Pinpoint the cell where the given text exists, returning its (x, y) midpoint coordinate. 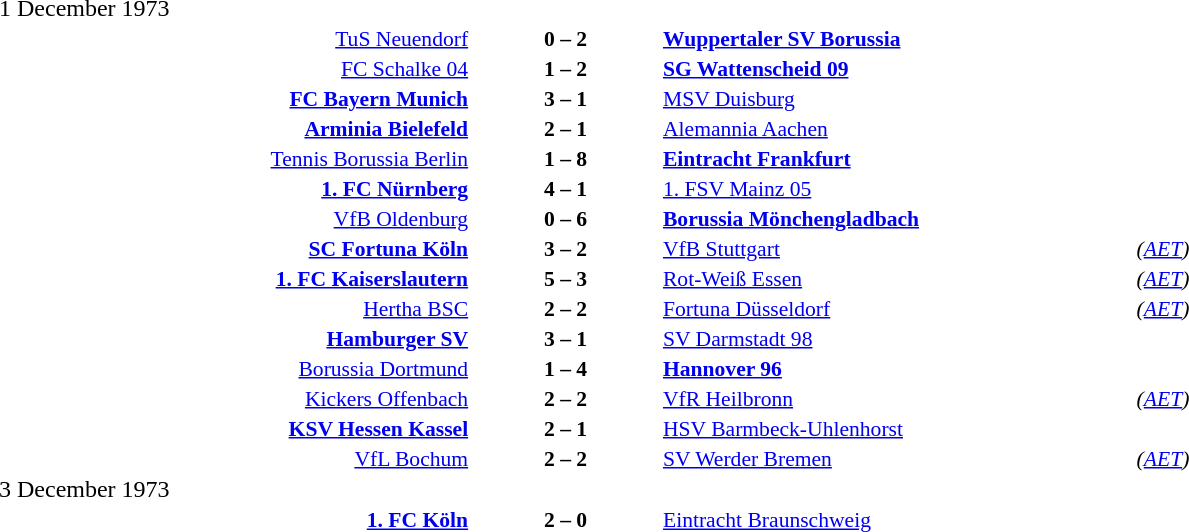
3 – 2 (566, 248)
Wuppertaler SV Borussia (897, 38)
5 – 3 (566, 278)
MSV Duisburg (897, 98)
Eintracht Frankfurt (897, 158)
1 – 8 (566, 158)
VfR Heilbronn (897, 398)
Fortuna Düsseldorf (897, 308)
Borussia Mönchengladbach (897, 218)
1 – 4 (566, 368)
Rot-Weiß Essen (897, 278)
VfB Stuttgart (897, 248)
SV Werder Bremen (897, 458)
1. FSV Mainz 05 (897, 188)
HSV Barmbeck-Uhlenhorst (897, 428)
0 – 6 (566, 218)
0 – 2 (566, 38)
Hannover 96 (897, 368)
4 – 1 (566, 188)
SG Wattenscheid 09 (897, 68)
Alemannia Aachen (897, 128)
1 – 2 (566, 68)
SV Darmstadt 98 (897, 338)
